Return [x, y] of the center of cell containing provided text 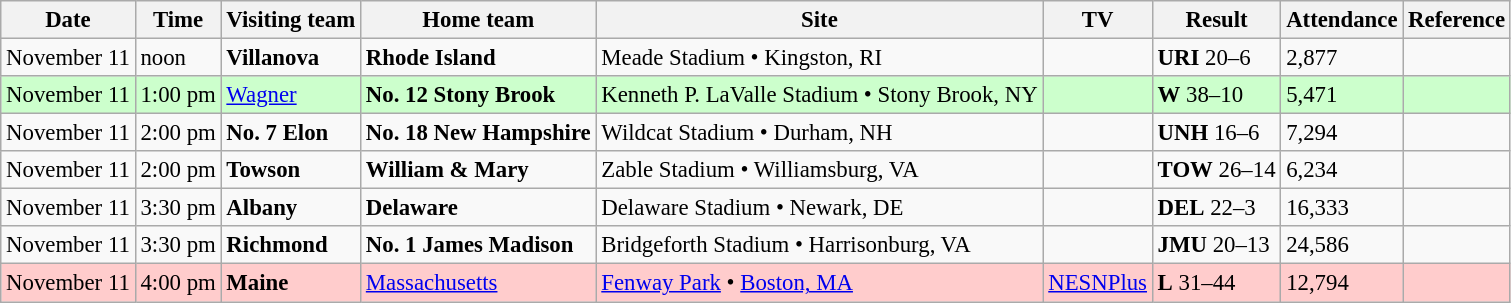
W 38–10 [1216, 95]
JMU 20–13 [1216, 245]
Richmond [290, 245]
Date [68, 20]
Visiting team [290, 20]
URI 20–6 [1216, 58]
UNH 16–6 [1216, 133]
DEL 22–3 [1216, 208]
TV [1098, 20]
No. 18 New Hampshire [478, 133]
No. 7 Elon [290, 133]
No. 12 Stony Brook [478, 95]
Site [820, 20]
12,794 [1342, 283]
L 31–44 [1216, 283]
William & Mary [478, 170]
Wildcat Stadium • Durham, NH [820, 133]
Massachusetts [478, 283]
noon [178, 58]
Bridgeforth Stadium • Harrisonburg, VA [820, 245]
Reference [1457, 20]
Delaware [478, 208]
NESNPlus [1098, 283]
4:00 pm [178, 283]
5,471 [1342, 95]
24,586 [1342, 245]
Result [1216, 20]
Delaware Stadium • Newark, DE [820, 208]
Home team [478, 20]
Towson [290, 170]
Villanova [290, 58]
2,877 [1342, 58]
Zable Stadium • Williamsburg, VA [820, 170]
TOW 26–14 [1216, 170]
Meade Stadium • Kingston, RI [820, 58]
Maine [290, 283]
Attendance [1342, 20]
7,294 [1342, 133]
Rhode Island [478, 58]
Kenneth P. LaValle Stadium • Stony Brook, NY [820, 95]
Time [178, 20]
1:00 pm [178, 95]
16,333 [1342, 208]
Wagner [290, 95]
6,234 [1342, 170]
No. 1 James Madison [478, 245]
Albany [290, 208]
Fenway Park • Boston, MA [820, 283]
